Determine the [X, Y] coordinate at the center of the cell enclosing the given text.  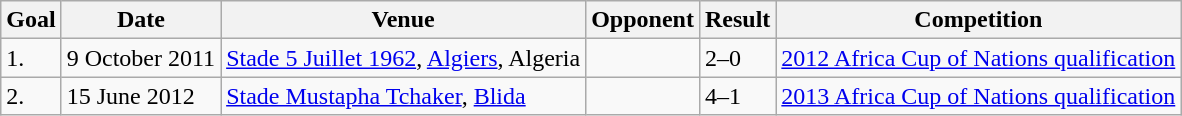
Result [737, 20]
2–0 [737, 58]
Competition [978, 20]
Venue [404, 20]
2013 Africa Cup of Nations qualification [978, 96]
Goal [31, 20]
4–1 [737, 96]
Opponent [643, 20]
1. [31, 58]
9 October 2011 [140, 58]
Date [140, 20]
2. [31, 96]
15 June 2012 [140, 96]
Stade 5 Juillet 1962, Algiers, Algeria [404, 58]
Stade Mustapha Tchaker, Blida [404, 96]
2012 Africa Cup of Nations qualification [978, 58]
